Extract the [X, Y] coordinate from the center of the cell holding the provided text.  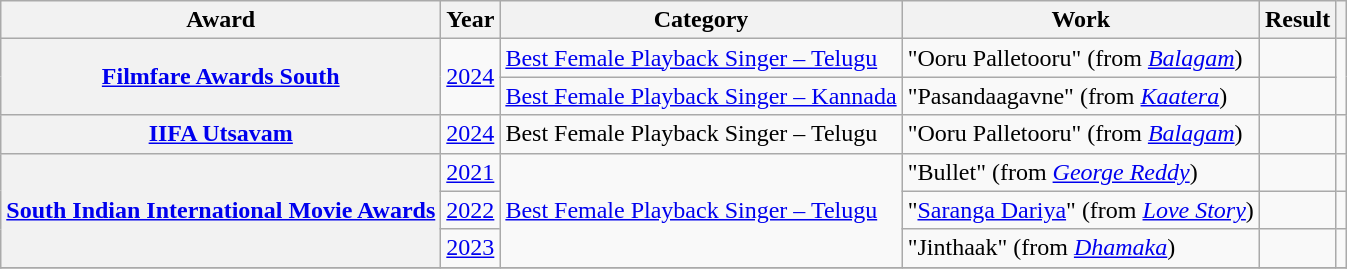
2021 [470, 172]
Result [1297, 20]
2023 [470, 248]
Filmfare Awards South [221, 77]
"Jinthaak" (from Dhamaka) [1080, 248]
Best Female Playback Singer – Kannada [701, 96]
"Bullet" (from George Reddy) [1080, 172]
"Saranga Dariya" (from Love Story) [1080, 210]
Award [221, 20]
"Pasandaagavne" (from Kaatera) [1080, 96]
IIFA Utsavam [221, 134]
South Indian International Movie Awards [221, 210]
Work [1080, 20]
Year [470, 20]
Category [701, 20]
2022 [470, 210]
